Search for the cell housing the specified text and yield its [x, y] center coordinate. 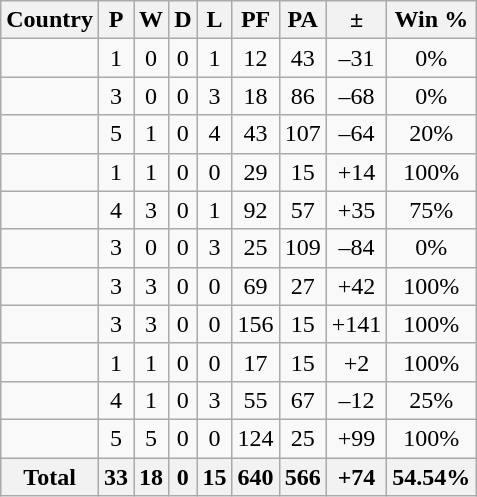
156 [256, 324]
67 [302, 400]
566 [302, 477]
+42 [356, 286]
12 [256, 58]
+99 [356, 438]
54.54% [432, 477]
+14 [356, 172]
Country [50, 20]
33 [116, 477]
+74 [356, 477]
Win % [432, 20]
27 [302, 286]
Total [50, 477]
55 [256, 400]
PF [256, 20]
–64 [356, 134]
PA [302, 20]
75% [432, 210]
124 [256, 438]
+2 [356, 362]
D [183, 20]
–84 [356, 248]
W [152, 20]
92 [256, 210]
–31 [356, 58]
57 [302, 210]
107 [302, 134]
± [356, 20]
P [116, 20]
–12 [356, 400]
+35 [356, 210]
640 [256, 477]
+141 [356, 324]
17 [256, 362]
25% [432, 400]
L [214, 20]
29 [256, 172]
–68 [356, 96]
86 [302, 96]
109 [302, 248]
20% [432, 134]
69 [256, 286]
